Identify which cell holds the provided text, then report its [x, y] central coordinate. 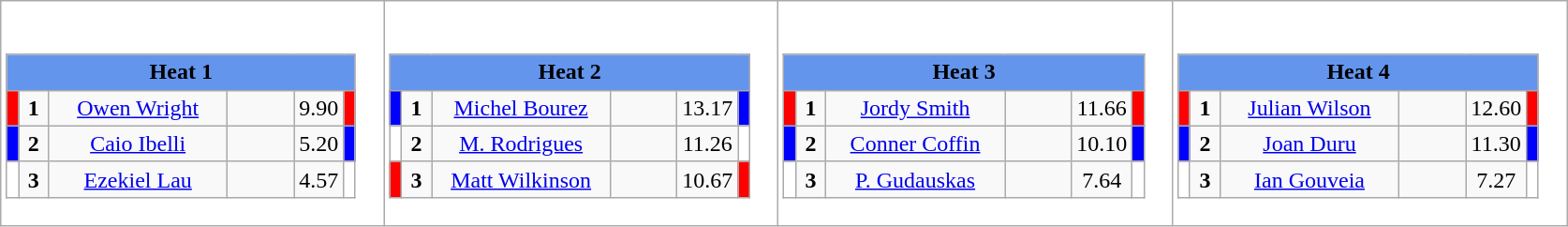
11.66 [1102, 108]
Heat 3 [964, 72]
5.20 [318, 144]
12.60 [1497, 108]
11.30 [1497, 144]
Caio Ibelli [139, 144]
P. Gudauskas [916, 179]
Heat 4 1 Julian Wilson 12.60 2 Joan Duru 11.30 3 Ian Gouveia 7.27 [1369, 113]
Heat 4 [1358, 72]
7.27 [1497, 179]
Jordy Smith [916, 108]
M. Rodrigues [521, 144]
13.17 [708, 108]
Ezekiel Lau [139, 179]
Julian Wilson [1309, 108]
9.90 [318, 108]
10.67 [708, 179]
Heat 1 [181, 72]
Michel Bourez [521, 108]
Ian Gouveia [1309, 179]
Heat 3 1 Jordy Smith 11.66 2 Conner Coffin 10.10 3 P. Gudauskas 7.64 [976, 113]
Owen Wright [139, 108]
Heat 2 1 Michel Bourez 13.17 2 M. Rodrigues 11.26 3 Matt Wilkinson 10.67 [581, 113]
Heat 1 1 Owen Wright 9.90 2 Caio Ibelli 5.20 3 Ezekiel Lau 4.57 [193, 113]
Matt Wilkinson [521, 179]
Conner Coffin [916, 144]
7.64 [1102, 179]
11.26 [708, 144]
Joan Duru [1309, 144]
4.57 [318, 179]
10.10 [1102, 144]
Heat 2 [570, 72]
